From the cell containing the given text, extract its center point as (X, Y) coordinate. 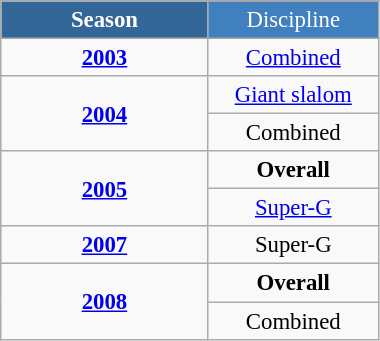
Season (104, 20)
2007 (104, 245)
2008 (104, 302)
Giant slalom (293, 95)
Discipline (293, 20)
2004 (104, 114)
2003 (104, 58)
2005 (104, 188)
